For the text-containing cell, return its midpoint in [x, y] coordinate format. 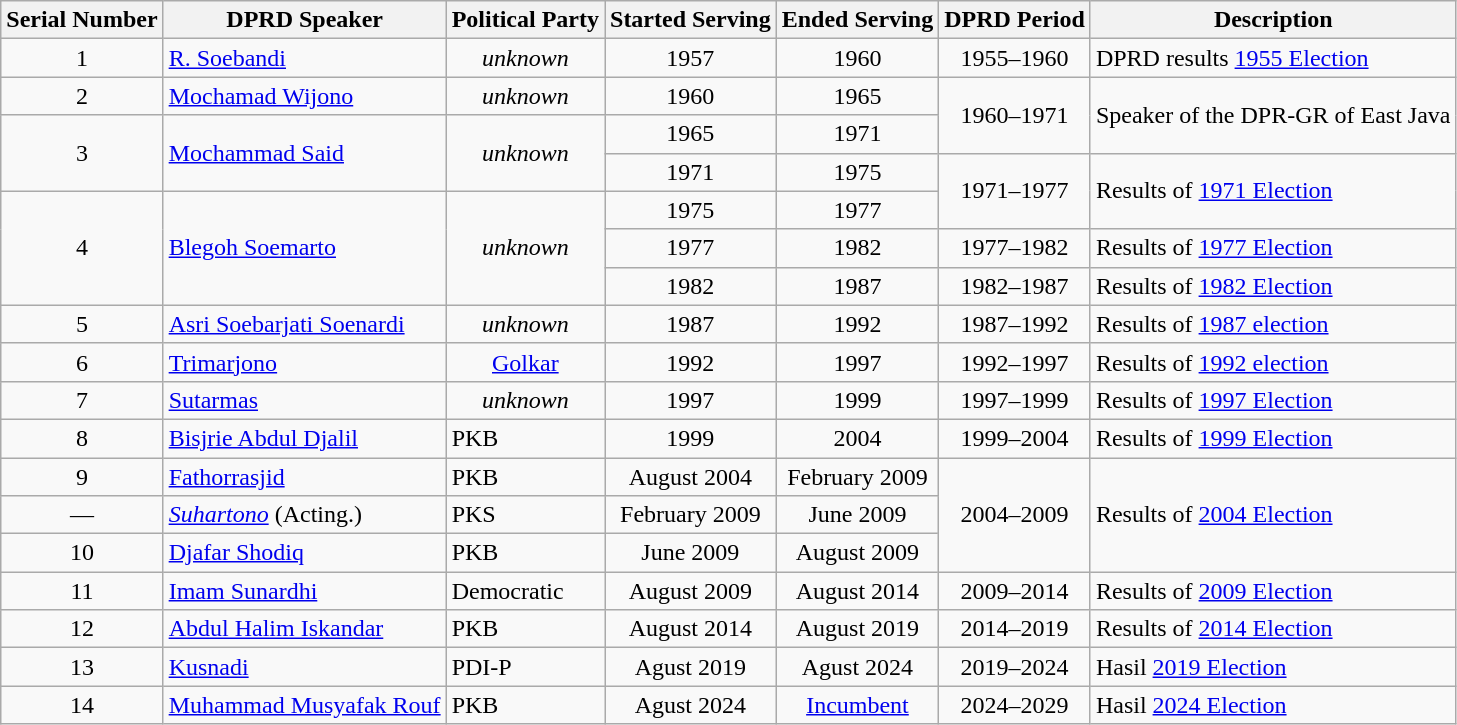
August 2004 [690, 477]
Results of 1997 Election [1273, 400]
Sutarmas [304, 400]
1992–1997 [1015, 362]
Blegoh Soemarto [304, 248]
2 [82, 96]
1971–1977 [1015, 191]
Results of 1982 Election [1273, 286]
Mochammad Said [304, 153]
Results of 2014 Election [1273, 629]
Kusnadi [304, 667]
Fathorrasjid [304, 477]
1982–1987 [1015, 286]
Bisjrie Abdul Djalil [304, 438]
1987–1992 [1015, 324]
1999–2004 [1015, 438]
R. Soebandi [304, 58]
Results of 1999 Election [1273, 438]
Asri Soebarjati Soenardi [304, 324]
Hasil 2019 Election [1273, 667]
Imam Sunardhi [304, 591]
11 [82, 591]
8 [82, 438]
Trimarjono [304, 362]
6 [82, 362]
Djafar Shodiq [304, 553]
13 [82, 667]
Muhammad Musyafak Rouf [304, 705]
1960–1971 [1015, 115]
2024–2029 [1015, 705]
DPRD Period [1015, 20]
Results of 1971 Election [1273, 191]
2004 [857, 438]
1977–1982 [1015, 248]
Results of 1987 election [1273, 324]
PKS [525, 515]
DPRD results 1955 Election [1273, 58]
2004–2009 [1015, 515]
12 [82, 629]
Suhartono (Acting.) [304, 515]
7 [82, 400]
Description [1273, 20]
Results of 2009 Election [1273, 591]
Results of 1992 election [1273, 362]
1955–1960 [1015, 58]
2009–2014 [1015, 591]
10 [82, 553]
14 [82, 705]
4 [82, 248]
Ended Serving [857, 20]
2014–2019 [1015, 629]
Hasil 2024 Election [1273, 705]
3 [82, 153]
Golkar [525, 362]
Agust 2019 [690, 667]
PDI-P [525, 667]
Results of 2004 Election [1273, 515]
Speaker of the DPR-GR of East Java [1273, 115]
Democratic [525, 591]
Mochamad Wijono [304, 96]
2019–2024 [1015, 667]
Political Party [525, 20]
Started Serving [690, 20]
Serial Number [82, 20]
1 [82, 58]
August 2019 [857, 629]
DPRD Speaker [304, 20]
— [82, 515]
9 [82, 477]
1997–1999 [1015, 400]
1957 [690, 58]
Abdul Halim Iskandar [304, 629]
Incumbent [857, 705]
Results of 1977 Election [1273, 248]
5 [82, 324]
